Provide the (x, y) coordinate of the cell's center where the given text is located.  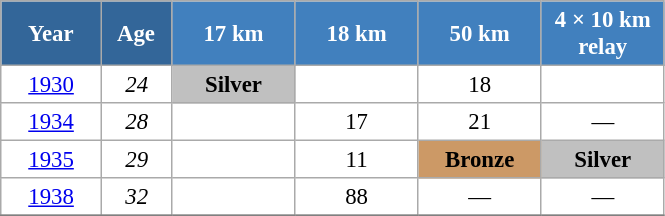
17 (356, 122)
Year (52, 34)
24 (136, 85)
18 km (356, 34)
21 (480, 122)
11 (356, 160)
17 km (234, 34)
29 (136, 160)
1938 (52, 197)
1935 (52, 160)
88 (356, 197)
1934 (52, 122)
1930 (52, 85)
Age (136, 34)
32 (136, 197)
Bronze (480, 160)
50 km (480, 34)
4 × 10 km relay (602, 34)
28 (136, 122)
18 (480, 85)
